Extract the (X, Y) coordinate from the center of the cell holding the provided text.  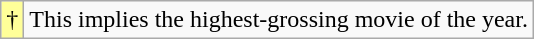
This implies the highest-grossing movie of the year. (279, 20)
† (12, 20)
